Output the (x, y) coordinate of the center of the cell containing the given text.  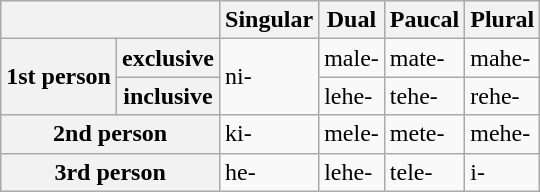
tele- (424, 172)
he- (270, 172)
mele- (352, 134)
tehe- (424, 96)
Plural (502, 20)
Paucal (424, 20)
i- (502, 172)
ki- (270, 134)
mahe- (502, 58)
mate- (424, 58)
3rd person (110, 172)
Singular (270, 20)
exclusive (168, 58)
rehe- (502, 96)
1st person (59, 77)
inclusive (168, 96)
mehe- (502, 134)
2nd person (110, 134)
male- (352, 58)
ni- (270, 77)
Dual (352, 20)
mete- (424, 134)
